Scan for the cell matching the given text and deliver its (x, y) coordinate at center. 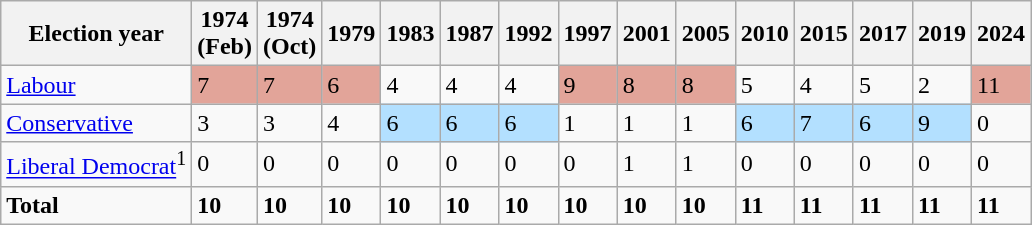
1997 (588, 34)
2001 (646, 34)
Liberal Democrat1 (96, 164)
Election year (96, 34)
Labour (96, 85)
Conservative (96, 123)
2015 (824, 34)
2017 (882, 34)
1987 (470, 34)
2019 (942, 34)
1979 (352, 34)
1992 (528, 34)
Total (96, 205)
1974(Feb) (225, 34)
1974(Oct) (289, 34)
2024 (1002, 34)
2010 (764, 34)
1983 (410, 34)
2005 (706, 34)
2 (942, 85)
